Detect which cell encompasses the target text, then output its [x, y] center coordinate. 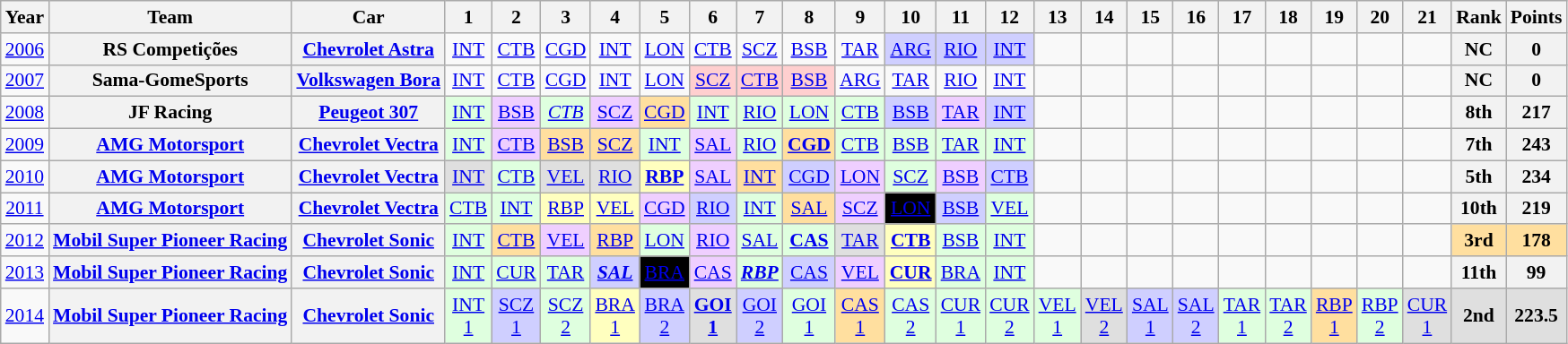
11 [962, 17]
CAS2 [911, 315]
9 [860, 17]
13 [1058, 17]
8th [1478, 113]
4 [615, 17]
2011 [25, 209]
Chevrolet Astra [368, 49]
2006 [25, 49]
7 [760, 17]
RBP1 [1335, 315]
11th [1478, 272]
2009 [25, 145]
Volkswagen Bora [368, 81]
2008 [25, 113]
16 [1197, 17]
234 [1537, 176]
217 [1537, 113]
Year [25, 17]
219 [1537, 209]
223.5 [1537, 315]
RBP2 [1380, 315]
INT1 [468, 315]
14 [1104, 17]
2007 [25, 81]
GOI2 [760, 315]
SAL1 [1150, 315]
SCZ2 [566, 315]
20 [1380, 17]
21 [1428, 17]
Sama-GomeSports [170, 81]
8 [809, 17]
5th [1478, 176]
Points [1537, 17]
2nd [1478, 315]
Rank [1478, 17]
BRA2 [665, 315]
VEL2 [1104, 315]
2013 [25, 272]
6 [713, 17]
Team [170, 17]
15 [1150, 17]
BRA1 [615, 315]
10 [911, 17]
243 [1537, 145]
178 [1537, 241]
CAS1 [860, 315]
2012 [25, 241]
SCZ1 [517, 315]
Peugeot 307 [368, 113]
18 [1288, 17]
10th [1478, 209]
5 [665, 17]
2014 [25, 315]
3 [566, 17]
3rd [1478, 241]
RS Competições [170, 49]
SAL2 [1197, 315]
Car [368, 17]
TAR1 [1242, 315]
2 [517, 17]
99 [1537, 272]
VEL1 [1058, 315]
JF Racing [170, 113]
CUR2 [1010, 315]
1 [468, 17]
19 [1335, 17]
7th [1478, 145]
12 [1010, 17]
TAR2 [1288, 315]
17 [1242, 17]
2010 [25, 176]
